Identify which cell holds the provided text, then report its (X, Y) central coordinate. 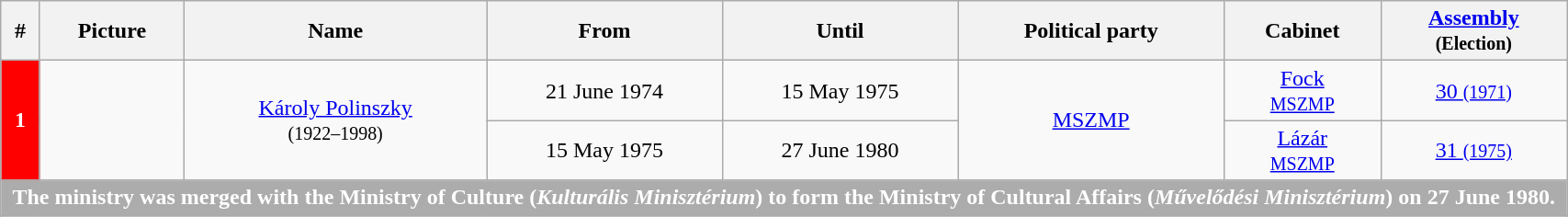
21 June 1974 (604, 90)
# (20, 31)
Picture (112, 31)
FockMSZMP (1303, 90)
Assembly(Election) (1473, 31)
MSZMP (1091, 120)
Károly Polinszky(1922–1998) (336, 120)
Cabinet (1303, 31)
Political party (1091, 31)
Until (840, 31)
LázárMSZMP (1303, 151)
Name (336, 31)
From (604, 31)
30 (1971) (1473, 90)
31 (1975) (1473, 151)
27 June 1980 (840, 151)
1 (20, 120)
